Determine the (x, y) coordinate at the center of the cell enclosing the given text.  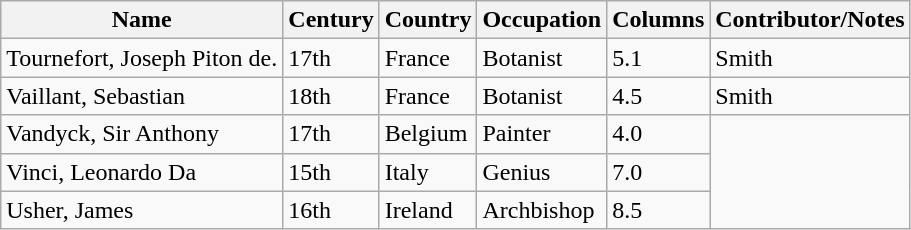
Genius (542, 172)
4.5 (658, 96)
8.5 (658, 210)
Tournefort, Joseph Piton de. (142, 58)
5.1 (658, 58)
Archbishop (542, 210)
Name (142, 20)
4.0 (658, 134)
18th (331, 96)
Usher, James (142, 210)
Century (331, 20)
Italy (428, 172)
7.0 (658, 172)
Contributor/Notes (810, 20)
Vinci, Leonardo Da (142, 172)
Ireland (428, 210)
Occupation (542, 20)
Belgium (428, 134)
15th (331, 172)
Vaillant, Sebastian (142, 96)
Columns (658, 20)
16th (331, 210)
Vandyck, Sir Anthony (142, 134)
Painter (542, 134)
Country (428, 20)
